Capture the cell that displays the provided text and extract its [X, Y] central coordinate. 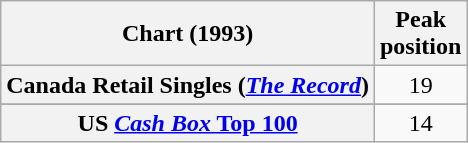
Canada Retail Singles (The Record) [188, 85]
14 [420, 123]
Chart (1993) [188, 34]
19 [420, 85]
US Cash Box Top 100 [188, 123]
Peakposition [420, 34]
